Output the [X, Y] coordinate of the center of the cell containing the given text.  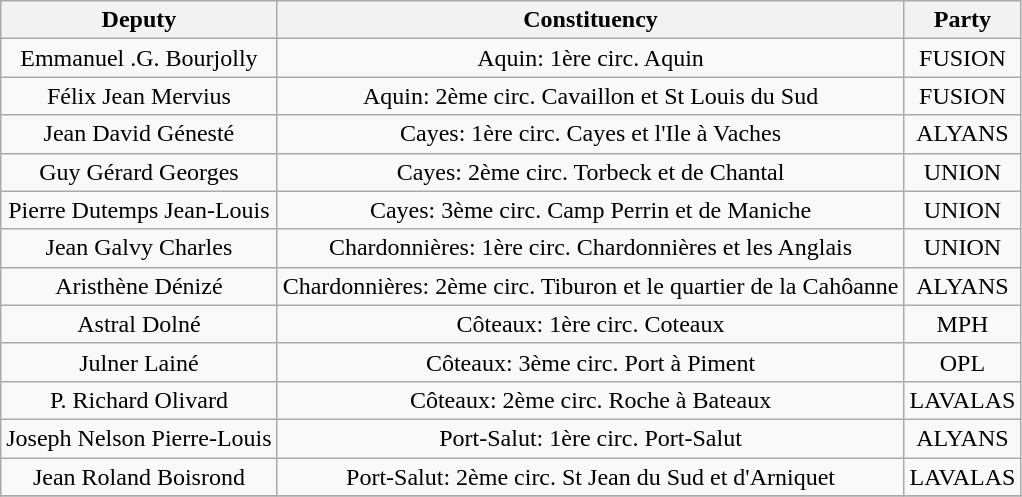
Astral Dolné [139, 324]
OPL [962, 362]
Cayes: 1ère circ. Cayes et l'Ile à Vaches [590, 134]
Côteaux: 2ème circ. Roche à Bateaux [590, 400]
Party [962, 20]
Joseph Nelson Pierre-Louis [139, 438]
Cayes: 2ème circ. Torbeck et de Chantal [590, 172]
Côteaux: 3ème circ. Port à Piment [590, 362]
Aquin: 1ère circ. Aquin [590, 58]
Constituency [590, 20]
Jean David Génesté [139, 134]
Chardonnières: 2ème circ. Tiburon et le quartier de la Cahôanne [590, 286]
Deputy [139, 20]
Julner Lainé [139, 362]
Port-Salut: 1ère circ. Port-Salut [590, 438]
Aquin: 2ème circ. Cavaillon et St Louis du Sud [590, 96]
Emmanuel .G. Bourjolly [139, 58]
Pierre Dutemps Jean-Louis [139, 210]
MPH [962, 324]
Félix Jean Mervius [139, 96]
Aristhène Dénizé [139, 286]
P. Richard Olivard [139, 400]
Guy Gérard Georges [139, 172]
Cayes: 3ème circ. Camp Perrin et de Maniche [590, 210]
Port-Salut: 2ème circ. St Jean du Sud et d'Arniquet [590, 477]
Jean Roland Boisrond [139, 477]
Côteaux: 1ère circ. Coteaux [590, 324]
Chardonnières: 1ère circ. Chardonnières et les Anglais [590, 248]
Jean Galvy Charles [139, 248]
